Provide the [X, Y] coordinate of the cell's center where the given text is located.  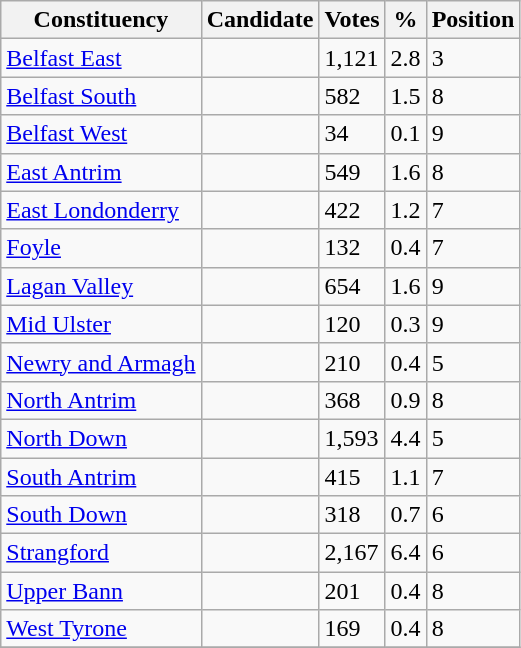
0.7 [406, 515]
1.5 [406, 96]
132 [352, 248]
1.1 [406, 477]
654 [352, 286]
Newry and Armagh [101, 362]
West Tyrone [101, 629]
Position [473, 20]
169 [352, 629]
Belfast South [101, 96]
East Antrim [101, 172]
East Londonderry [101, 210]
North Antrim [101, 400]
1,121 [352, 58]
582 [352, 96]
368 [352, 400]
3 [473, 58]
422 [352, 210]
South Down [101, 515]
0.3 [406, 324]
Constituency [101, 20]
Lagan Valley [101, 286]
North Down [101, 438]
2.8 [406, 58]
210 [352, 362]
1,593 [352, 438]
Candidate [260, 20]
Foyle [101, 248]
34 [352, 134]
201 [352, 591]
Strangford [101, 553]
415 [352, 477]
4.4 [406, 438]
1.2 [406, 210]
6.4 [406, 553]
Upper Bann [101, 591]
120 [352, 324]
0.9 [406, 400]
Votes [352, 20]
318 [352, 515]
2,167 [352, 553]
Mid Ulster [101, 324]
Belfast East [101, 58]
549 [352, 172]
Belfast West [101, 134]
% [406, 20]
0.1 [406, 134]
South Antrim [101, 477]
